Extract the (X, Y) coordinate from the center of the cell holding the provided text.  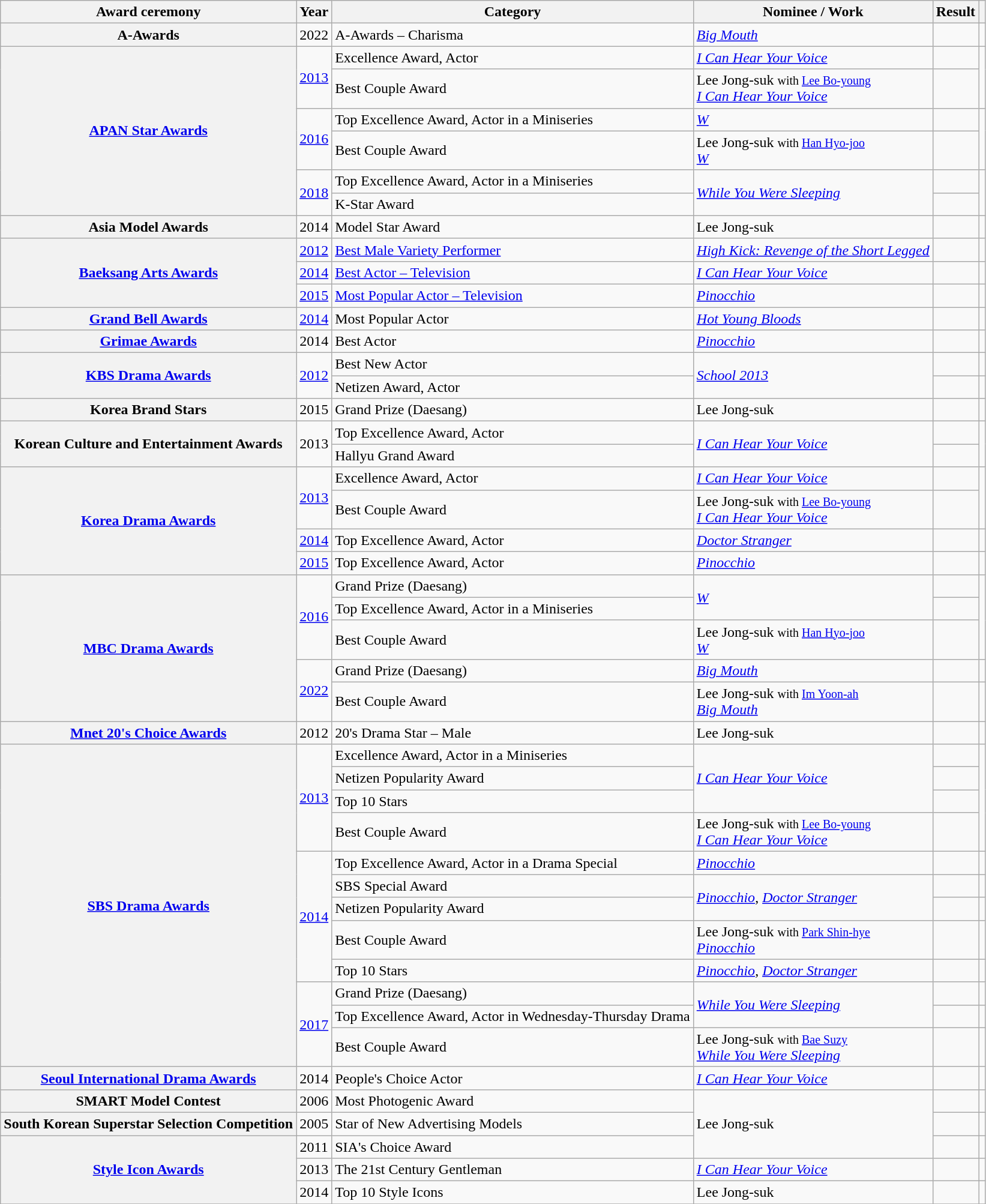
Best New Actor (513, 364)
Netizen Award, Actor (513, 387)
Top 10 Style Icons (513, 1193)
SIA's Choice Award (513, 1147)
Grimae Awards (149, 342)
Mnet 20's Choice Awards (149, 733)
Award ceremony (149, 12)
2018 (314, 193)
Category (513, 12)
Star of New Advertising Models (513, 1124)
APAN Star Awards (149, 131)
A-Awards (149, 35)
Style Icon Awards (149, 1170)
A-Awards – Charisma (513, 35)
Hallyu Grand Award (513, 456)
SBS Special Award (513, 886)
SBS Drama Awards (149, 906)
Most Popular Actor – Television (513, 295)
SMART Model Contest (149, 1101)
Top Excellence Award, Actor in a Drama Special (513, 863)
Lee Jong-suk with Park Shin-hyePinocchio (813, 940)
Lee Jong-suk with Im Yoon-ahBig Mouth (813, 701)
Baeksang Arts Awards (149, 272)
The 21st Century Gentleman (513, 1170)
People's Choice Actor (513, 1078)
Asia Model Awards (149, 227)
K-Star Award (513, 204)
Doctor Stranger (813, 540)
KBS Drama Awards (149, 376)
MBC Drama Awards (149, 648)
Nominee / Work (813, 12)
2005 (314, 1124)
Hot Young Bloods (813, 319)
Excellence Award, Actor in a Miniseries (513, 756)
South Korean Superstar Selection Competition (149, 1124)
School 2013 (813, 376)
Best Male Variety Performer (513, 250)
Best Actor (513, 342)
20's Drama Star – Male (513, 733)
Most Photogenic Award (513, 1101)
High Kick: Revenge of the Short Legged (813, 250)
Korea Brand Stars (149, 410)
Result (955, 12)
Best Actor – Television (513, 272)
2006 (314, 1101)
Grand Bell Awards (149, 319)
Lee Jong-suk with Bae SuzyWhile You Were Sleeping (813, 1047)
2017 (314, 1024)
Top Excellence Award, Actor in Wednesday-Thursday Drama (513, 1016)
Korean Culture and Entertainment Awards (149, 444)
Most Popular Actor (513, 319)
2011 (314, 1147)
Korea Drama Awards (149, 521)
Year (314, 12)
Seoul International Drama Awards (149, 1078)
Model Star Award (513, 227)
